Detect which cell encompasses the target text, then output its [x, y] center coordinate. 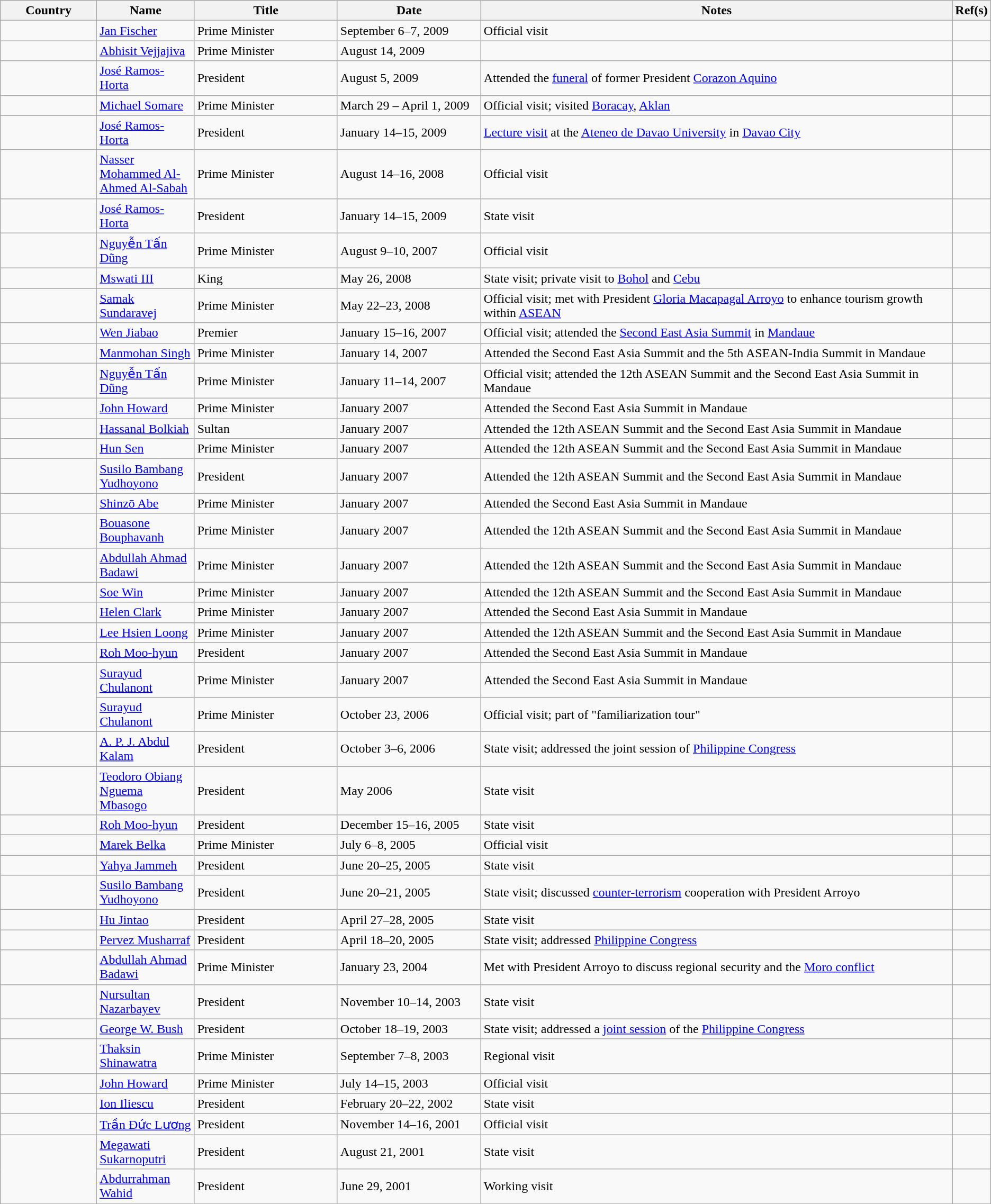
State visit; private visit to Bohol and Cebu [717, 278]
Wen Jiabao [146, 333]
October 3–6, 2006 [409, 748]
Hun Sen [146, 449]
Michael Somare [146, 105]
March 29 – April 1, 2009 [409, 105]
Bouasone Bouphavanh [146, 530]
November 14–16, 2001 [409, 1124]
July 14–15, 2003 [409, 1083]
Name [146, 11]
Attended the Second East Asia Summit and the 5th ASEAN-India Summit in Mandaue [717, 353]
August 14–16, 2008 [409, 174]
Helen Clark [146, 612]
August 9–10, 2007 [409, 251]
Official visit; part of "familiarization tour" [717, 714]
Teodoro Obiang Nguema Mbasogo [146, 791]
April 27–28, 2005 [409, 920]
George W. Bush [146, 1029]
Working visit [717, 1187]
September 6–7, 2009 [409, 31]
January 11–14, 2007 [409, 381]
A. P. J. Abdul Kalam [146, 748]
Lecture visit at the Ateneo de Davao University in Davao City [717, 132]
Country [49, 11]
Yahya Jammeh [146, 865]
Official visit; met with President Gloria Macapagal Arroyo to enhance tourism growth within ASEAN [717, 306]
State visit; discussed counter-terrorism cooperation with President Arroyo [717, 892]
May 2006 [409, 791]
Megawati Sukarnoputri [146, 1152]
Samak Sundaravej [146, 306]
Abdurrahman Wahid [146, 1187]
Marek Belka [146, 845]
October 23, 2006 [409, 714]
June 20–21, 2005 [409, 892]
King [266, 278]
September 7–8, 2003 [409, 1056]
August 14, 2009 [409, 51]
Lee Hsien Loong [146, 632]
Manmohan Singh [146, 353]
January 14, 2007 [409, 353]
Hassanal Bolkiah [146, 429]
Pervez Musharraf [146, 940]
June 20–25, 2005 [409, 865]
Nursultan Nazarbayev [146, 1001]
May 22–23, 2008 [409, 306]
Date [409, 11]
Official visit; visited Boracay, Aklan [717, 105]
Abhisit Vejjajiva [146, 51]
Soe Win [146, 592]
Mswati III [146, 278]
June 29, 2001 [409, 1187]
January 15–16, 2007 [409, 333]
July 6–8, 2005 [409, 845]
November 10–14, 2003 [409, 1001]
Notes [717, 11]
Thaksin Shinawatra [146, 1056]
August 5, 2009 [409, 78]
State visit; addressed the joint session of Philippine Congress [717, 748]
Premier [266, 333]
October 18–19, 2003 [409, 1029]
Official visit; attended the 12th ASEAN Summit and the Second East Asia Summit in Mandaue [717, 381]
Shinzō Abe [146, 503]
February 20–22, 2002 [409, 1103]
April 18–20, 2005 [409, 940]
August 21, 2001 [409, 1152]
Official visit; attended the Second East Asia Summit in Mandaue [717, 333]
Ion Iliescu [146, 1103]
Title [266, 11]
Sultan [266, 429]
Jan Fischer [146, 31]
Hu Jintao [146, 920]
December 15–16, 2005 [409, 825]
May 26, 2008 [409, 278]
Attended the funeral of former President Corazon Aquino [717, 78]
January 23, 2004 [409, 967]
State visit; addressed Philippine Congress [717, 940]
Nasser Mohammed Al-Ahmed Al-Sabah [146, 174]
Met with President Arroyo to discuss regional security and the Moro conflict [717, 967]
State visit; addressed a joint session of the Philippine Congress [717, 1029]
Trần Đức Lương [146, 1124]
Regional visit [717, 1056]
Ref(s) [971, 11]
